Pinpoint the cell where the given text exists, returning its (x, y) midpoint coordinate. 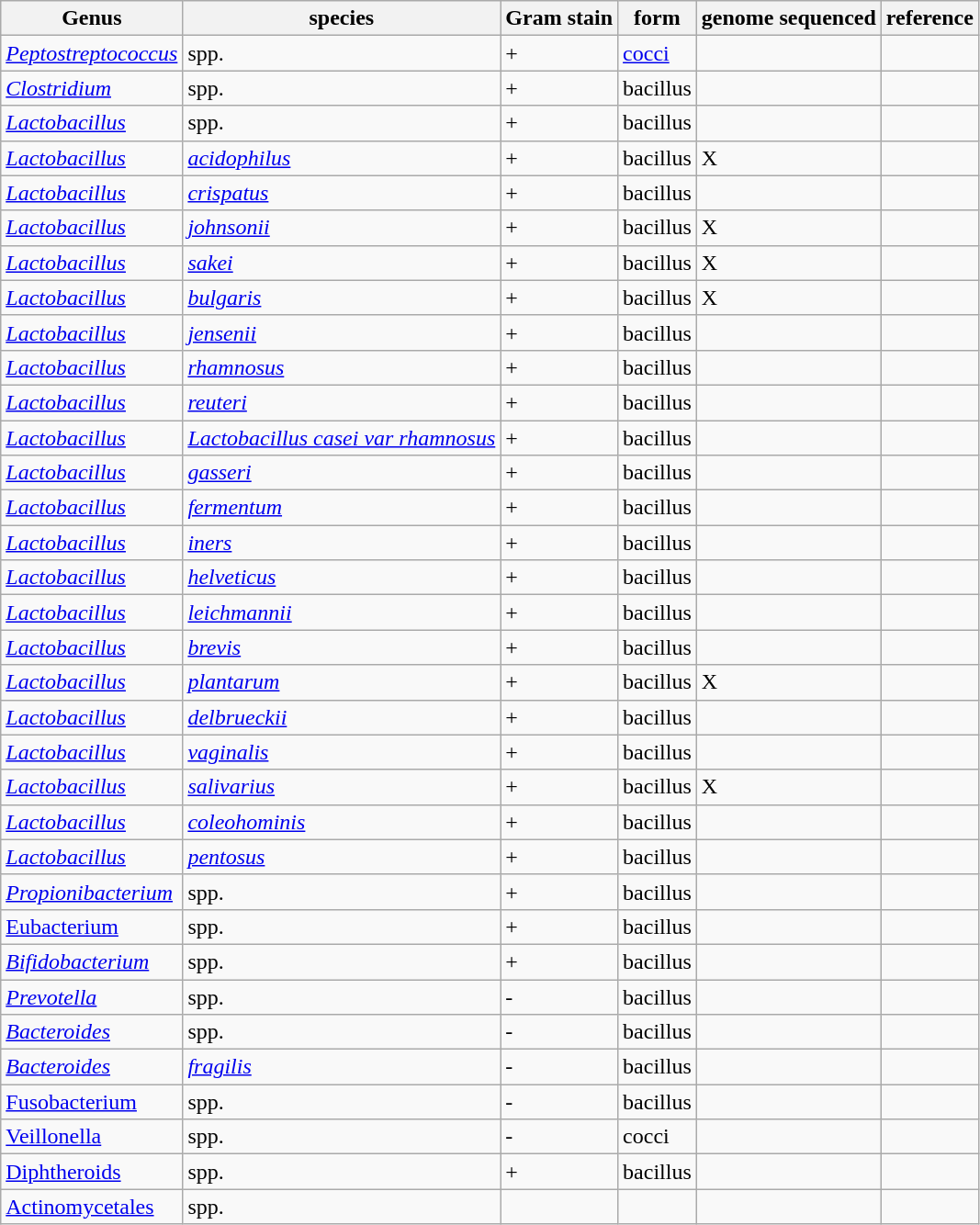
Lactobacillus casei var rhamnosus (342, 438)
vaginalis (342, 752)
rhamnosus (342, 367)
helveticus (342, 578)
johnsonii (342, 228)
Eubacterium (92, 927)
Propionibacterium (92, 892)
delbrueckii (342, 717)
coleohominis (342, 822)
brevis (342, 647)
Veillonella (92, 1137)
bulgaris (342, 298)
Diphtheroids (92, 1172)
jensenii (342, 332)
sakei (342, 263)
reference (929, 18)
leichmannii (342, 612)
species (342, 18)
salivarius (342, 787)
acidophilus (342, 158)
Clostridium (92, 88)
Peptostreptococcus (92, 53)
fragilis (342, 1067)
pentosus (342, 857)
genome sequenced (788, 18)
crispatus (342, 193)
Gram stain (559, 18)
Fusobacterium (92, 1102)
iners (342, 543)
reuteri (342, 402)
plantarum (342, 682)
Prevotella (92, 996)
fermentum (342, 508)
Bifidobacterium (92, 961)
gasseri (342, 473)
Actinomycetales (92, 1207)
form (658, 18)
Genus (92, 18)
